Identify which cell holds the provided text, then report its [X, Y] central coordinate. 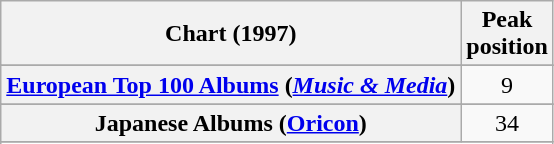
9 [507, 85]
Peakposition [507, 34]
European Top 100 Albums (Music & Media) [231, 85]
Chart (1997) [231, 34]
34 [507, 123]
Japanese Albums (Oricon) [231, 123]
